Scan for the cell matching the given text and deliver its [X, Y] coordinate at center. 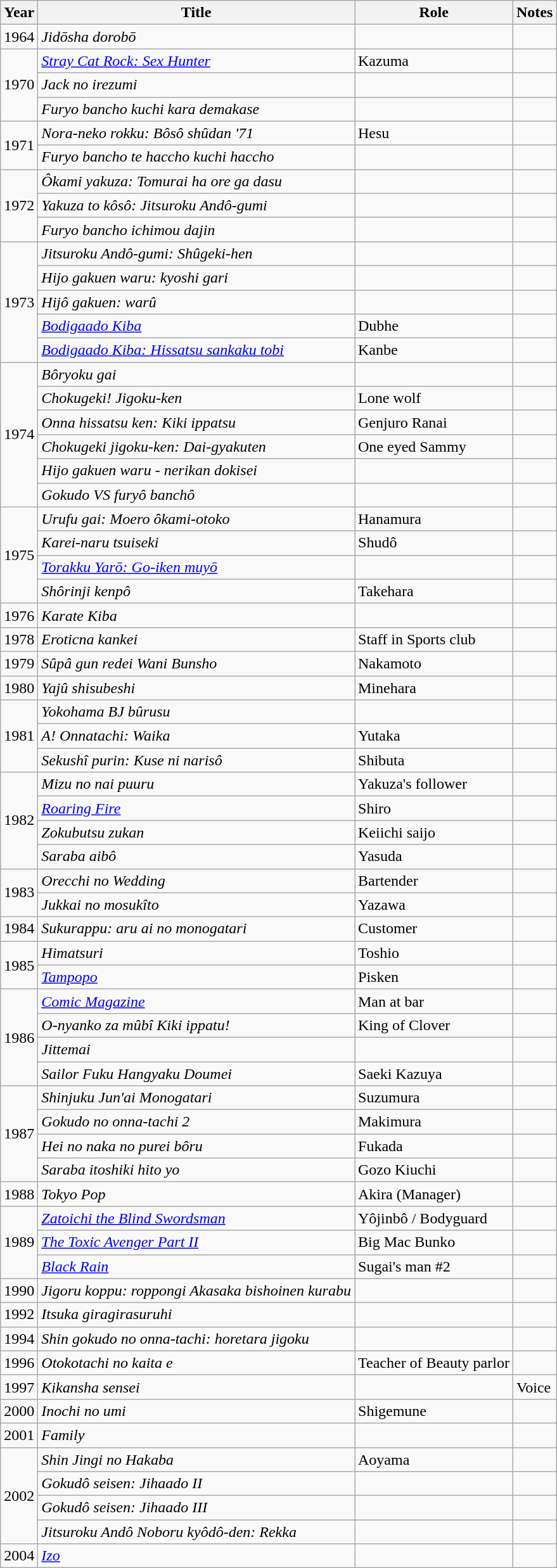
Jitsuroku Andô-gumi: Shûgeki-hen [196, 253]
1989 [19, 1242]
Sukurappu: aru ai no monogatari [196, 929]
Sugai's man #2 [434, 1266]
1996 [19, 1363]
Teacher of Beauty parlor [434, 1363]
1979 [19, 663]
Gokudô seisen: Jihaado II [196, 1484]
Yakuza to kôsô: Jitsuroku Andô-gumi [196, 205]
Jidōsha dorobō [196, 37]
Hesu [434, 133]
Nakamoto [434, 663]
Black Rain [196, 1266]
Furyo bancho kuchi kara demakase [196, 109]
Saraba aibô [196, 857]
Shiro [434, 808]
Shin Jingi no Hakaba [196, 1459]
1975 [19, 555]
Bartender [434, 881]
Torakku Yarō: Go-iken muyō [196, 567]
One eyed Sammy [434, 447]
Onna hissatsu ken: Kiki ippatsu [196, 423]
1971 [19, 145]
Furyo bancho ichimou dajin [196, 229]
The Toxic Avenger Part II [196, 1242]
1983 [19, 893]
Shibuta [434, 760]
Sûpâ gun redei Wani Bunsho [196, 663]
Yazawa [434, 905]
Genjuro Ranai [434, 423]
1964 [19, 37]
Shôrinji kenpô [196, 591]
Saraba itoshiki hito yo [196, 1170]
Hei no naka no purei bôru [196, 1146]
Saeki Kazuya [434, 1074]
Zatoichi the Blind Swordsman [196, 1218]
1982 [19, 820]
1985 [19, 965]
Inochi no umi [196, 1411]
Yôjinbô / Bodyguard [434, 1218]
Year [19, 13]
Tokyo Pop [196, 1194]
Hijo gakuen waru: kyoshi gari [196, 277]
1972 [19, 205]
1981 [19, 736]
2004 [19, 1556]
Sailor Fuku Hangyaku Doumei [196, 1074]
Yakuza's follower [434, 784]
Kanbe [434, 350]
Gozo Kiuchi [434, 1170]
Yajû shisubeshi [196, 687]
1984 [19, 929]
Shinjuku Jun'ai Monogatari [196, 1098]
1992 [19, 1315]
Jittemai [196, 1049]
1973 [19, 302]
Gokudo no onna-tachi 2 [196, 1122]
Eroticna kankei [196, 639]
Furyo bancho te haccho kuchi haccho [196, 157]
Himatsuri [196, 953]
Comic Magazine [196, 1001]
2000 [19, 1411]
Suzumura [434, 1098]
1976 [19, 615]
King of Clover [434, 1025]
Jigoru koppu: roppongi Akasaka bishoinen kurabu [196, 1291]
Toshio [434, 953]
Hijô gakuen: warû [196, 302]
Man at bar [434, 1001]
Keiichi saijo [434, 832]
Yasuda [434, 857]
Bodigaado Kiba: Hissatsu sankaku tobi [196, 350]
Bodigaado Kiba [196, 326]
Karei-naru tsuiseki [196, 543]
Mizu no nai puuru [196, 784]
Sekushî purin: Kuse ni narisô [196, 760]
2002 [19, 1495]
Jitsuroku Andô Noboru kyôdô-den: Rekka [196, 1532]
2001 [19, 1435]
Shin gokudo no onna-tachi: horetara jigoku [196, 1339]
Big Mac Bunko [434, 1242]
Stray Cat Rock: Sex Hunter [196, 61]
Family [196, 1435]
Chokugeki! Jigoku-ken [196, 398]
1986 [19, 1037]
Yokohama BJ bûrusu [196, 712]
Orecchi no Wedding [196, 881]
Kikansha sensei [196, 1387]
Shudô [434, 543]
Nora-neko rokku: Bôsô shûdan '71 [196, 133]
Izo [196, 1556]
Urufu gai: Moero ôkami-otoko [196, 519]
Hanamura [434, 519]
1990 [19, 1291]
1980 [19, 687]
Tampopo [196, 977]
Shigemune [434, 1411]
Staff in Sports club [434, 639]
Karate Kiba [196, 615]
Makimura [434, 1122]
Dubhe [434, 326]
1987 [19, 1134]
Lone wolf [434, 398]
Chokugeki jigoku-ken: Dai-gyakuten [196, 447]
Itsuka giragirasuruhi [196, 1315]
Pisken [434, 977]
Role [434, 13]
Jack no irezumi [196, 85]
Minehara [434, 687]
Customer [434, 929]
1974 [19, 435]
Bôryoku gai [196, 374]
Akira (Manager) [434, 1194]
A! Onnatachi: Waika [196, 736]
Zokubutsu zukan [196, 832]
O-nyanko za mûbî Kiki ippatu! [196, 1025]
1994 [19, 1339]
1988 [19, 1194]
Aoyama [434, 1459]
Title [196, 13]
1970 [19, 85]
Kazuma [434, 61]
Voice [534, 1387]
Gokudo VS furyô banchô [196, 495]
Gokudô seisen: Jihaado III [196, 1508]
Ôkami yakuza: Tomurai ha ore ga dasu [196, 181]
1978 [19, 639]
Otokotachi no kaita e [196, 1363]
1997 [19, 1387]
Fukada [434, 1146]
Jukkai no mosukîto [196, 905]
Takehara [434, 591]
Yutaka [434, 736]
Hijo gakuen waru - nerikan dokisei [196, 471]
Roaring Fire [196, 808]
Notes [534, 13]
